Identify which cell holds the provided text, then report its [x, y] central coordinate. 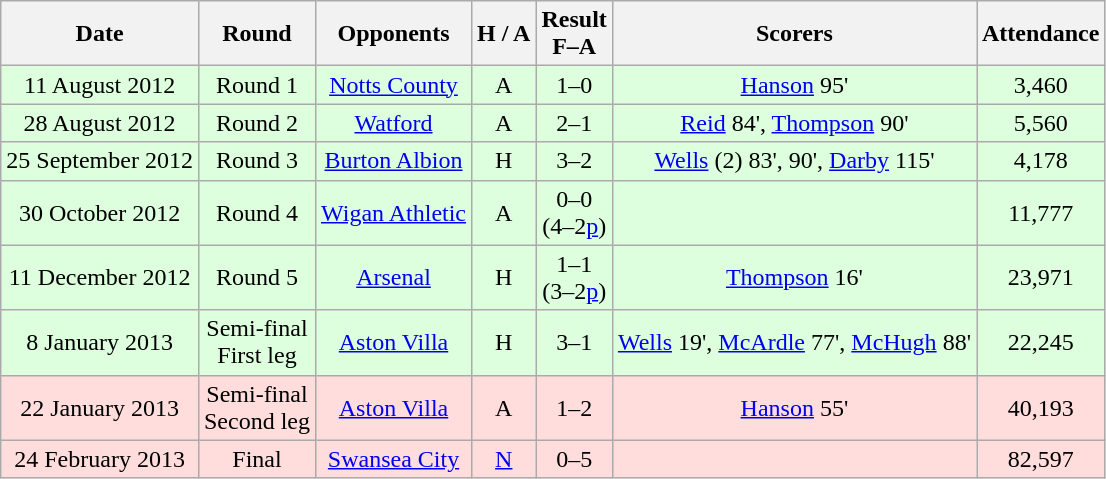
Wigan Athletic [393, 212]
Notts County [393, 85]
Date [100, 34]
28 August 2012 [100, 123]
Watford [393, 123]
Thompson 16' [794, 278]
Arsenal [393, 278]
0–0(4–2p) [574, 212]
Round [256, 34]
22 January 2013 [100, 408]
1–1(3–2p) [574, 278]
11,777 [1040, 212]
2–1 [574, 123]
Hanson 55' [794, 408]
Opponents [393, 34]
3–1 [574, 342]
5,560 [1040, 123]
Round 4 [256, 212]
Hanson 95' [794, 85]
3,460 [1040, 85]
24 February 2013 [100, 459]
11 December 2012 [100, 278]
Wells (2) 83', 90', Darby 115' [794, 161]
1–0 [574, 85]
1–2 [574, 408]
Semi-finalFirst leg [256, 342]
Round 3 [256, 161]
30 October 2012 [100, 212]
Semi-finalSecond leg [256, 408]
0–5 [574, 459]
40,193 [1040, 408]
3–2 [574, 161]
H / A [504, 34]
Burton Albion [393, 161]
ResultF–A [574, 34]
N [504, 459]
82,597 [1040, 459]
Final [256, 459]
Reid 84', Thompson 90' [794, 123]
Swansea City [393, 459]
22,245 [1040, 342]
8 January 2013 [100, 342]
Scorers [794, 34]
23,971 [1040, 278]
Round 5 [256, 278]
Wells 19', McArdle 77', McHugh 88' [794, 342]
Round 1 [256, 85]
Round 2 [256, 123]
4,178 [1040, 161]
25 September 2012 [100, 161]
Attendance [1040, 34]
11 August 2012 [100, 85]
